Locate the cell with the specified text and output its [X, Y] center coordinate. 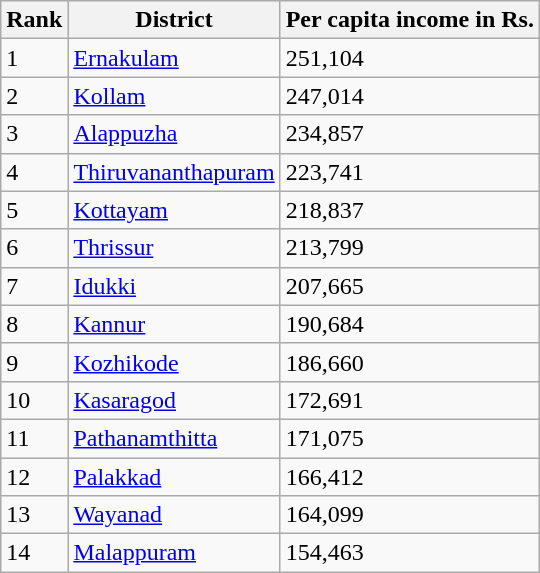
5 [34, 210]
172,691 [410, 400]
190,684 [410, 324]
12 [34, 477]
Per capita income in Rs. [410, 20]
Idukki [174, 286]
4 [34, 172]
207,665 [410, 286]
251,104 [410, 58]
154,463 [410, 553]
223,741 [410, 172]
Kottayam [174, 210]
7 [34, 286]
District [174, 20]
Ernakulam [174, 58]
3 [34, 134]
1 [34, 58]
Alappuzha [174, 134]
166,412 [410, 477]
Thrissur [174, 248]
Rank [34, 20]
13 [34, 515]
Kannur [174, 324]
14 [34, 553]
164,099 [410, 515]
213,799 [410, 248]
Thiruvananthapuram [174, 172]
218,837 [410, 210]
Pathanamthitta [174, 438]
6 [34, 248]
Malappuram [174, 553]
Kasaragod [174, 400]
10 [34, 400]
8 [34, 324]
186,660 [410, 362]
247,014 [410, 96]
Kozhikode [174, 362]
9 [34, 362]
2 [34, 96]
Wayanad [174, 515]
Palakkad [174, 477]
234,857 [410, 134]
171,075 [410, 438]
11 [34, 438]
Kollam [174, 96]
